Capture the cell that displays the provided text and extract its [x, y] central coordinate. 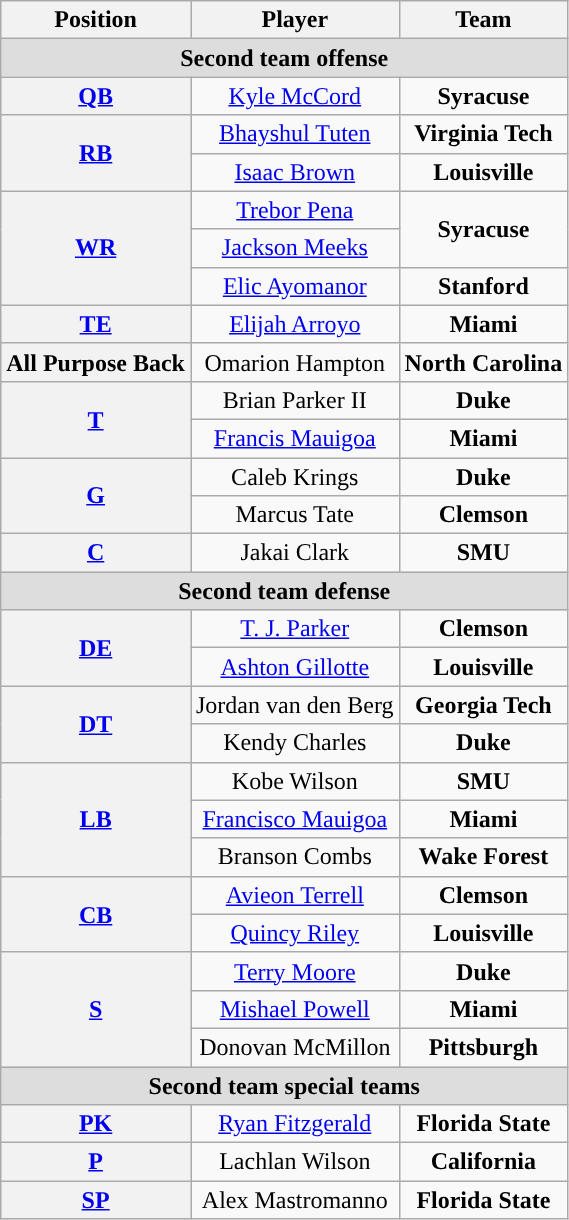
DT [96, 724]
Kendy Charles [294, 743]
P [96, 1162]
DE [96, 648]
North Carolina [484, 362]
Omarion Hampton [294, 362]
S [96, 1009]
Elijah Arroyo [294, 324]
QB [96, 96]
Francis Mauigoa [294, 438]
Brian Parker II [294, 400]
Second team offense [284, 58]
Elic Ayomanor [294, 286]
Bhayshul Tuten [294, 134]
PK [96, 1124]
Second team defense [284, 591]
Virginia Tech [484, 134]
Team [484, 20]
Jakai Clark [294, 553]
SP [96, 1200]
Quincy Riley [294, 933]
California [484, 1162]
Kyle McCord [294, 96]
WR [96, 248]
Ryan Fitzgerald [294, 1124]
Branson Combs [294, 857]
Kobe Wilson [294, 781]
Mishael Powell [294, 1009]
Position [96, 20]
Francisco Mauigoa [294, 819]
Second team special teams [284, 1085]
Isaac Brown [294, 172]
Caleb Krings [294, 477]
Stanford [484, 286]
Alex Mastromanno [294, 1200]
TE [96, 324]
Jordan van den Berg [294, 705]
C [96, 553]
Georgia Tech [484, 705]
Avieon Terrell [294, 895]
CB [96, 914]
Wake Forest [484, 857]
Marcus Tate [294, 515]
Ashton Gillotte [294, 667]
G [96, 496]
Terry Moore [294, 971]
Trebor Pena [294, 210]
Player [294, 20]
Pittsburgh [484, 1047]
Jackson Meeks [294, 248]
RB [96, 153]
LB [96, 819]
T [96, 419]
All Purpose Back [96, 362]
Lachlan Wilson [294, 1162]
T. J. Parker [294, 629]
Donovan McMillon [294, 1047]
